For the text-containing cell, return its midpoint in (x, y) coordinate format. 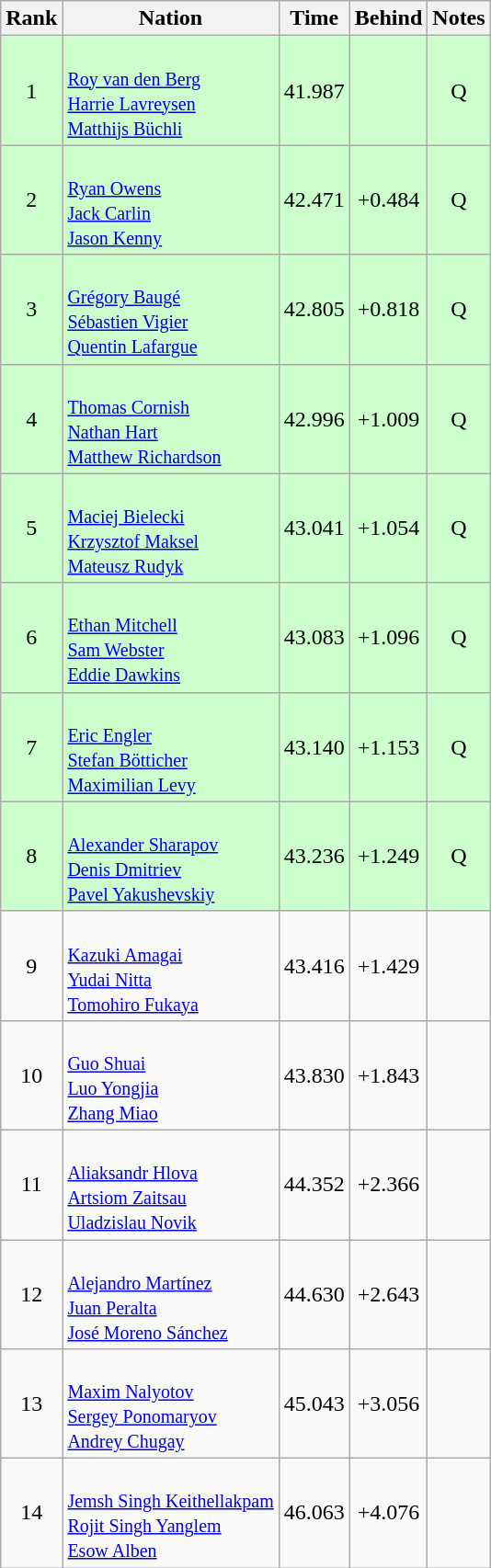
Notes (459, 18)
+2.643 (388, 1294)
Grégory BaugéSébastien VigierQuentin Lafargue (171, 309)
Rank (31, 18)
12 (31, 1294)
44.352 (314, 1184)
2 (31, 200)
8 (31, 857)
+1.009 (388, 419)
Time (314, 18)
14 (31, 1513)
13 (31, 1404)
+1.153 (388, 746)
1 (31, 90)
7 (31, 746)
+1.096 (388, 638)
Eric EnglerStefan BötticherMaximilian Levy (171, 746)
10 (31, 1075)
43.830 (314, 1075)
42.471 (314, 200)
46.063 (314, 1513)
Kazuki AmagaiYudai NittaTomohiro Fukaya (171, 965)
+1.249 (388, 857)
43.140 (314, 746)
+0.818 (388, 309)
Maciej BieleckiKrzysztof MakselMateusz Rudyk (171, 528)
42.996 (314, 419)
43.041 (314, 528)
Roy van den BergHarrie LavreysenMatthijs Büchli (171, 90)
Nation (171, 18)
Behind (388, 18)
5 (31, 528)
44.630 (314, 1294)
4 (31, 419)
+1.429 (388, 965)
+4.076 (388, 1513)
+2.366 (388, 1184)
6 (31, 638)
Ethan MitchellSam WebsterEddie Dawkins (171, 638)
Alejandro MartínezJuan PeraltaJosé Moreno Sánchez (171, 1294)
Ryan OwensJack CarlinJason Kenny (171, 200)
Jemsh Singh KeithellakpamRojit Singh YanglemEsow Alben (171, 1513)
+0.484 (388, 200)
+1.054 (388, 528)
11 (31, 1184)
41.987 (314, 90)
42.805 (314, 309)
3 (31, 309)
43.236 (314, 857)
43.083 (314, 638)
+3.056 (388, 1404)
Thomas CornishNathan HartMatthew Richardson (171, 419)
Guo ShuaiLuo YongjiaZhang Miao (171, 1075)
45.043 (314, 1404)
43.416 (314, 965)
Maxim NalyotovSergey PonomaryovAndrey Chugay (171, 1404)
Aliaksandr HlovaArtsiom ZaitsauUladzislau Novik (171, 1184)
+1.843 (388, 1075)
9 (31, 965)
Alexander SharapovDenis DmitrievPavel Yakushevskiy (171, 857)
